Find where the given text appears and provide that cell's center as [X, Y] coordinate. 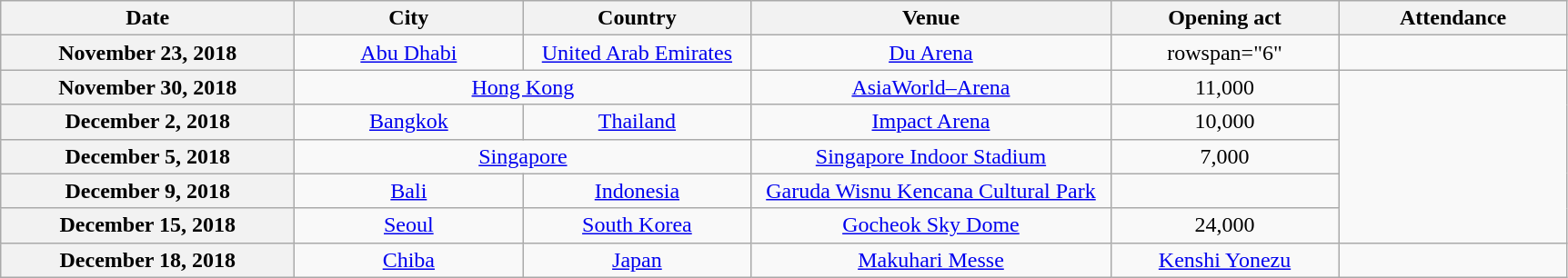
Abu Dhabi [409, 53]
Garuda Wisnu Kencana Cultural Park [931, 191]
Venue [931, 18]
December 2, 2018 [147, 122]
10,000 [1224, 122]
December 9, 2018 [147, 191]
7,000 [1224, 156]
November 30, 2018 [147, 87]
Gocheok Sky Dome [931, 225]
United Arab Emirates [637, 53]
Bangkok [409, 122]
Opening act [1224, 18]
City [409, 18]
Kenshi Yonezu [1224, 260]
December 5, 2018 [147, 156]
November 23, 2018 [147, 53]
December 15, 2018 [147, 225]
Attendance [1453, 18]
Du Arena [931, 53]
December 18, 2018 [147, 260]
Singapore Indoor Stadium [931, 156]
Thailand [637, 122]
Country [637, 18]
Impact Arena [931, 122]
Chiba [409, 260]
11,000 [1224, 87]
Makuhari Messe [931, 260]
rowspan="6" [1224, 53]
Seoul [409, 225]
Singapore [523, 156]
Date [147, 18]
Hong Kong [523, 87]
Indonesia [637, 191]
Japan [637, 260]
Bali [409, 191]
South Korea [637, 225]
24,000 [1224, 225]
AsiaWorld–Arena [931, 87]
